Pinpoint the cell where the given text exists, returning its (X, Y) midpoint coordinate. 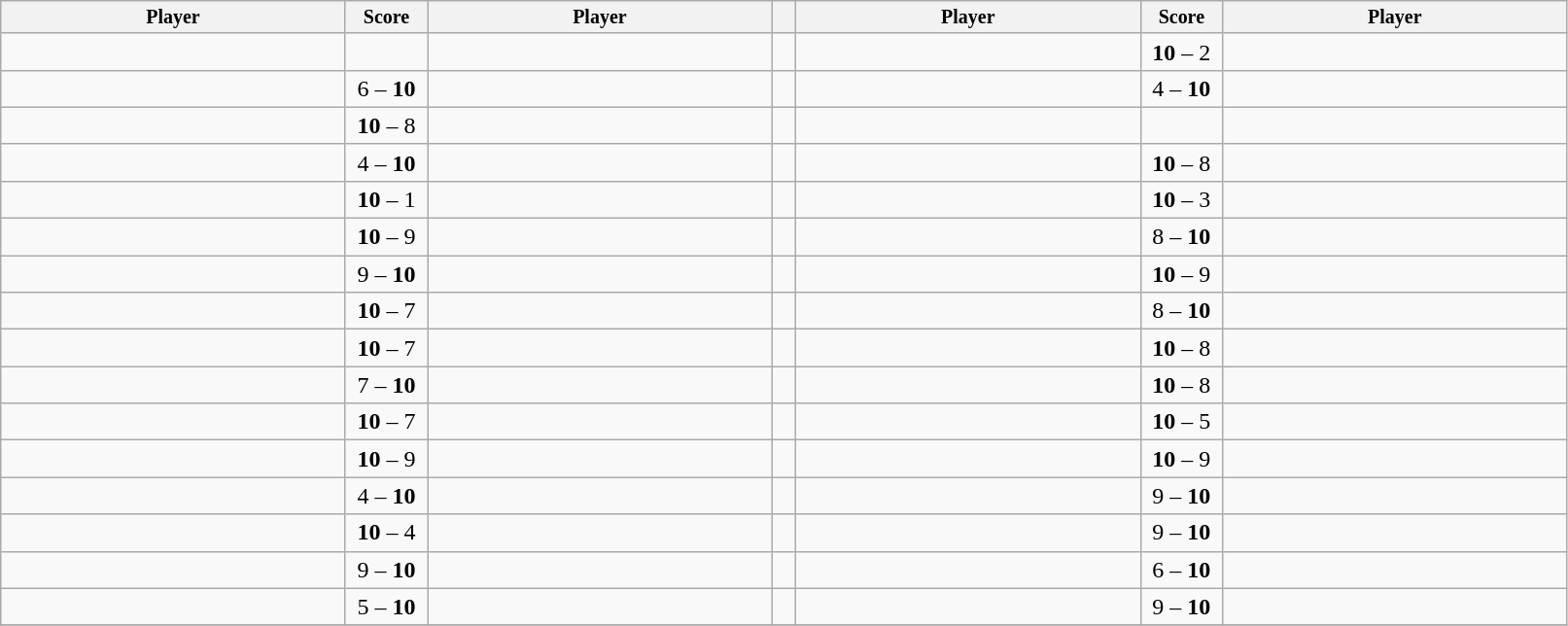
10 – 1 (386, 199)
10 – 3 (1181, 199)
10 – 5 (1181, 422)
10 – 4 (386, 533)
7 – 10 (386, 385)
10 – 2 (1181, 52)
5 – 10 (386, 607)
